Determine the [x, y] coordinate at the center of the cell enclosing the given text.  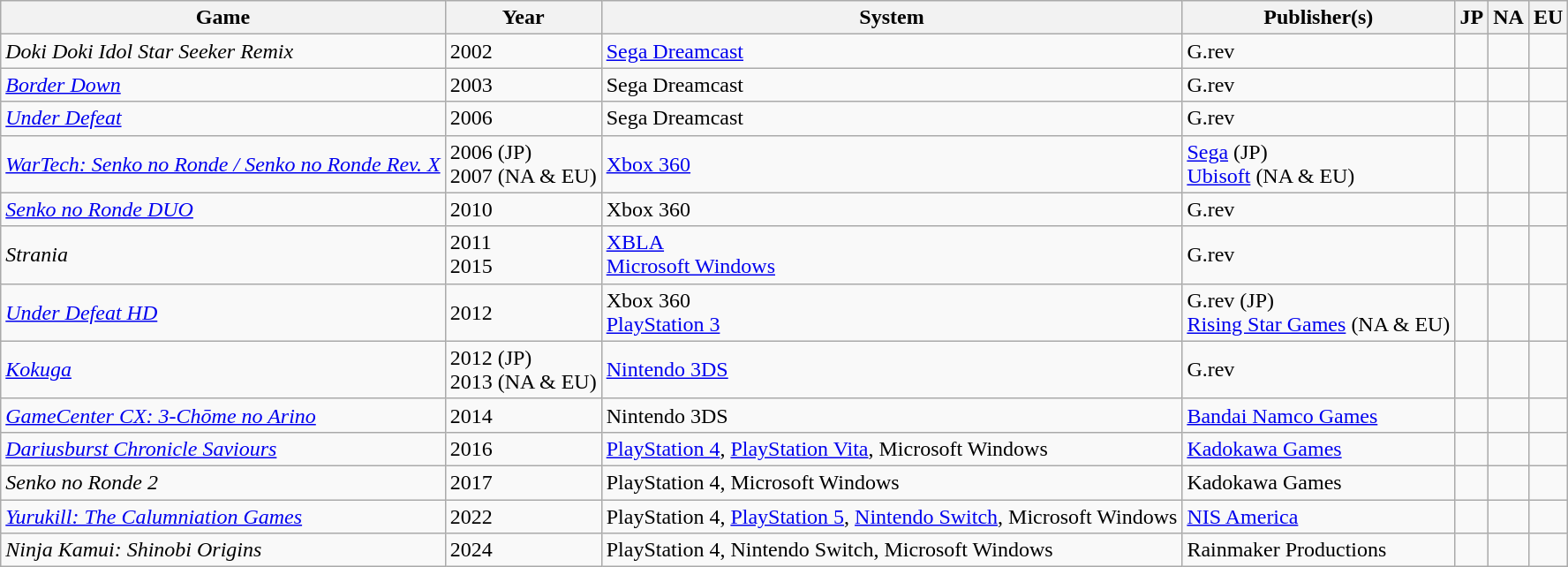
2022 [523, 517]
2012 [523, 313]
Game [222, 18]
2010 [523, 209]
Xbox 360 PlayStation 3 [892, 313]
WarTech: Senko no Ronde / Senko no Ronde Rev. X [222, 164]
Bandai Namco Games [1319, 415]
NA [1509, 18]
Year [523, 18]
2003 [523, 85]
XBLA Microsoft Windows [892, 254]
PlayStation 4, PlayStation 5, Nintendo Switch, Microsoft Windows [892, 517]
Strania [222, 254]
Ninja Kamui: Shinobi Origins [222, 550]
PlayStation 4, Microsoft Windows [892, 482]
PlayStation 4, PlayStation Vita, Microsoft Windows [892, 449]
Dariusburst Chronicle Saviours [222, 449]
2002 [523, 51]
2006 [523, 118]
G.rev (JP) Rising Star Games (NA & EU) [1319, 313]
2006 (JP) 2007 (NA & EU) [523, 164]
2014 [523, 415]
2024 [523, 550]
2016 [523, 449]
2012 (JP) 2013 (NA & EU) [523, 369]
Sega (JP) Ubisoft (NA & EU) [1319, 164]
Border Down [222, 85]
Yurukill: The Calumniation Games [222, 517]
Doki Doki Idol Star Seeker Remix [222, 51]
2011 2015 [523, 254]
JP [1472, 18]
NIS America [1319, 517]
Senko no Ronde DUO [222, 209]
Publisher(s) [1319, 18]
Kokuga [222, 369]
GameCenter CX: 3-Chōme no Arino [222, 415]
PlayStation 4, Nintendo Switch, Microsoft Windows [892, 550]
Under Defeat [222, 118]
System [892, 18]
Under Defeat HD [222, 313]
EU [1548, 18]
2017 [523, 482]
Senko no Ronde 2 [222, 482]
Rainmaker Productions [1319, 550]
